Return the [x, y] coordinate for the center point of the cell that contains the specified text.  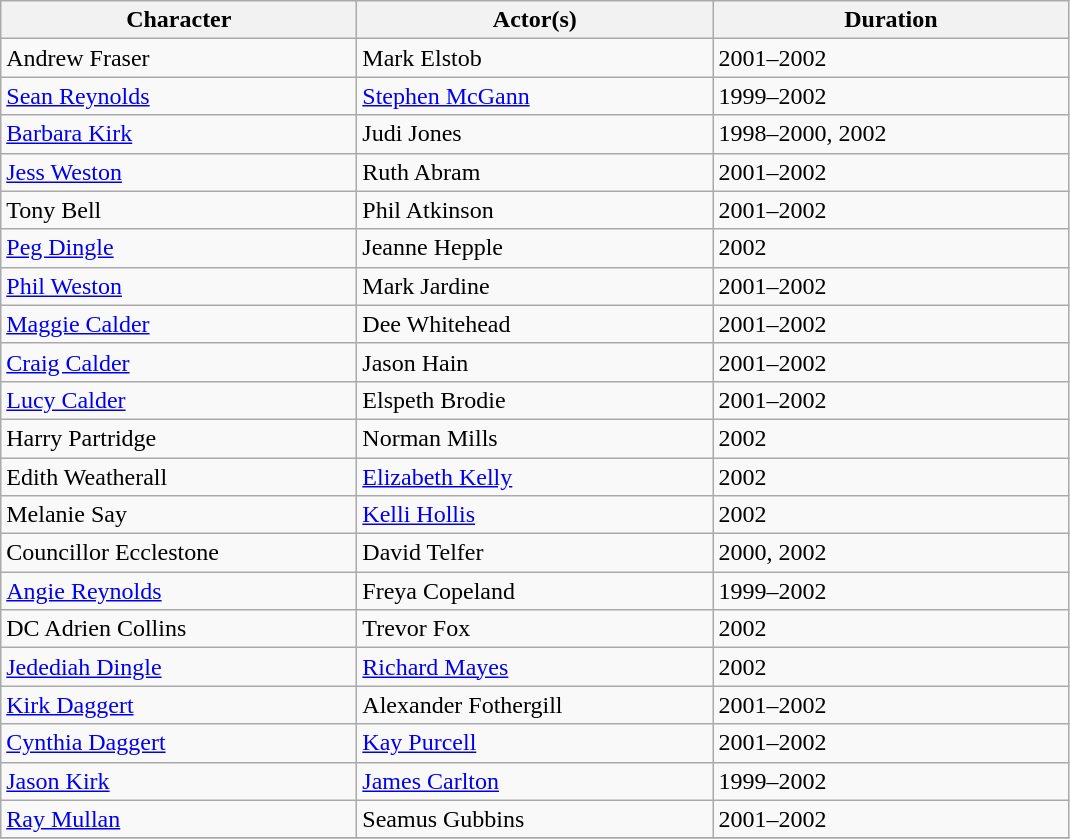
Maggie Calder [179, 324]
Phil Weston [179, 286]
DC Adrien Collins [179, 629]
2000, 2002 [891, 553]
Kirk Daggert [179, 705]
Mark Jardine [535, 286]
Ray Mullan [179, 819]
Kelli Hollis [535, 515]
Duration [891, 20]
Jess Weston [179, 172]
Norman Mills [535, 438]
Edith Weatherall [179, 477]
Barbara Kirk [179, 134]
Harry Partridge [179, 438]
Trevor Fox [535, 629]
Tony Bell [179, 210]
Dee Whitehead [535, 324]
Richard Mayes [535, 667]
Freya Copeland [535, 591]
1998–2000, 2002 [891, 134]
Sean Reynolds [179, 96]
James Carlton [535, 781]
Phil Atkinson [535, 210]
Elspeth Brodie [535, 400]
Judi Jones [535, 134]
Jason Hain [535, 362]
Character [179, 20]
Craig Calder [179, 362]
Stephen McGann [535, 96]
Jedediah Dingle [179, 667]
Jeanne Hepple [535, 248]
Seamus Gubbins [535, 819]
Melanie Say [179, 515]
Angie Reynolds [179, 591]
David Telfer [535, 553]
Cynthia Daggert [179, 743]
Ruth Abram [535, 172]
Councillor Ecclestone [179, 553]
Lucy Calder [179, 400]
Elizabeth Kelly [535, 477]
Peg Dingle [179, 248]
Actor(s) [535, 20]
Andrew Fraser [179, 58]
Jason Kirk [179, 781]
Kay Purcell [535, 743]
Mark Elstob [535, 58]
Alexander Fothergill [535, 705]
